Determine the (X, Y) coordinate at the center of the cell enclosing the given text.  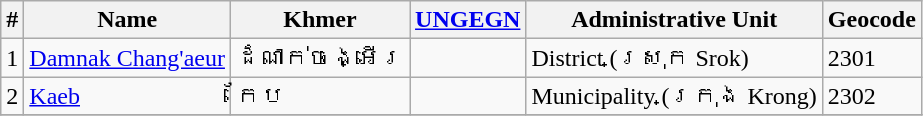
Geocode (872, 20)
2 (12, 96)
UNGEGN (468, 20)
2301 (872, 58)
Name (128, 20)
District (ស្រុក Srok) (674, 58)
កែប (320, 96)
Khmer (320, 20)
Administrative Unit (674, 20)
Damnak Chang'aeur (128, 58)
Municipality (ក្រុង Krong) (674, 96)
# (12, 20)
1 (12, 58)
2302 (872, 96)
ដំណាក់ចង្អើរ (320, 58)
Kaeb (128, 96)
